Determine the [X, Y] coordinate at the center of the cell enclosing the given text.  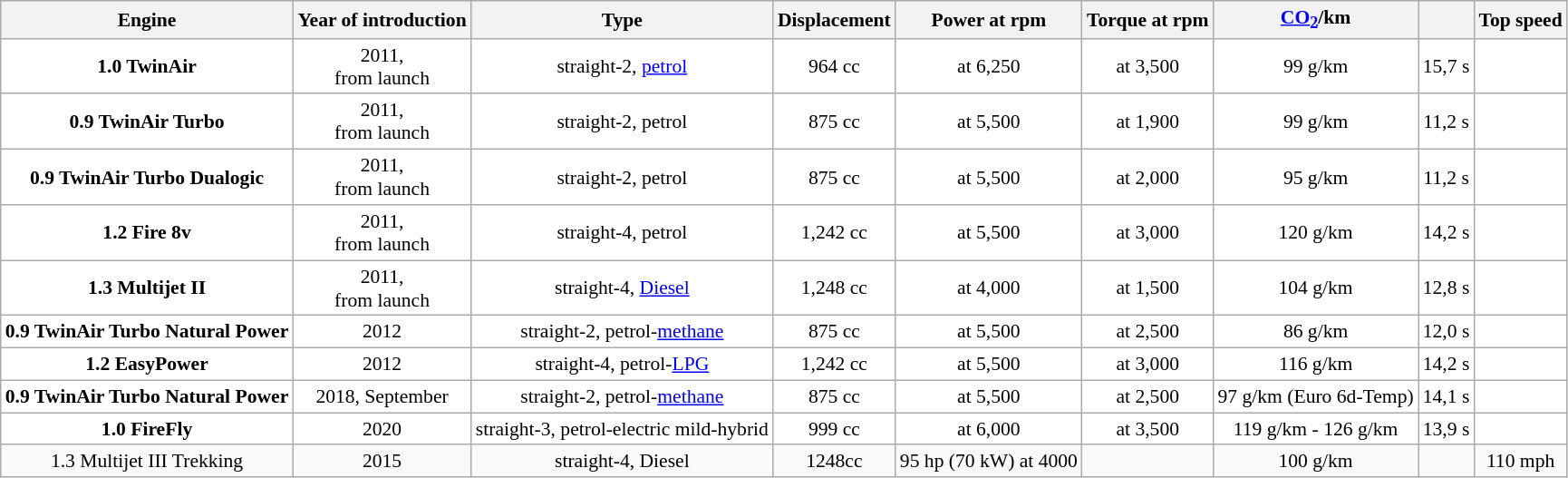
12,8 s [1447, 288]
Displacement [834, 20]
1.3 Multijet III Trekking [147, 462]
Type [622, 20]
straight-3, petrol-electric mild-hybrid [622, 429]
1,248 cc [834, 288]
13,9 s [1447, 429]
2015 [382, 462]
at 1,500 [1147, 288]
at 2,000 [1147, 178]
100 g/km [1315, 462]
999 cc [834, 429]
95 g/km [1315, 178]
Power at rpm [989, 20]
97 g/km (Euro 6d-Temp) [1315, 396]
Engine [147, 20]
Torque at rpm [1147, 20]
110 mph [1520, 462]
at 1,900 [1147, 122]
1.0 TwinAir [147, 67]
116 g/km [1315, 365]
104 g/km [1315, 288]
1248cc [834, 462]
straight-4, petrol-LPG [622, 365]
120 g/km [1315, 232]
1.0 FireFly [147, 429]
at 6,000 [989, 429]
Top speed [1520, 20]
964 cc [834, 67]
Year of introduction [382, 20]
95 hp (70 kW) at 4000 [989, 462]
1.2 Fire 8v [147, 232]
1.3 Multijet II [147, 288]
at 6,250 [989, 67]
15,7 s [1447, 67]
2018, September [382, 396]
2020 [382, 429]
0.9 TwinAir Turbo Dualogic [147, 178]
119 g/km - 126 g/km [1315, 429]
14,1 s [1447, 396]
straight-4, petrol [622, 232]
CO2/km [1315, 20]
0.9 TwinAir Turbo [147, 122]
86 g/km [1315, 332]
at 4,000 [989, 288]
1.2 EasyPower [147, 365]
12,0 s [1447, 332]
